Return (X, Y) of the center of cell containing provided text 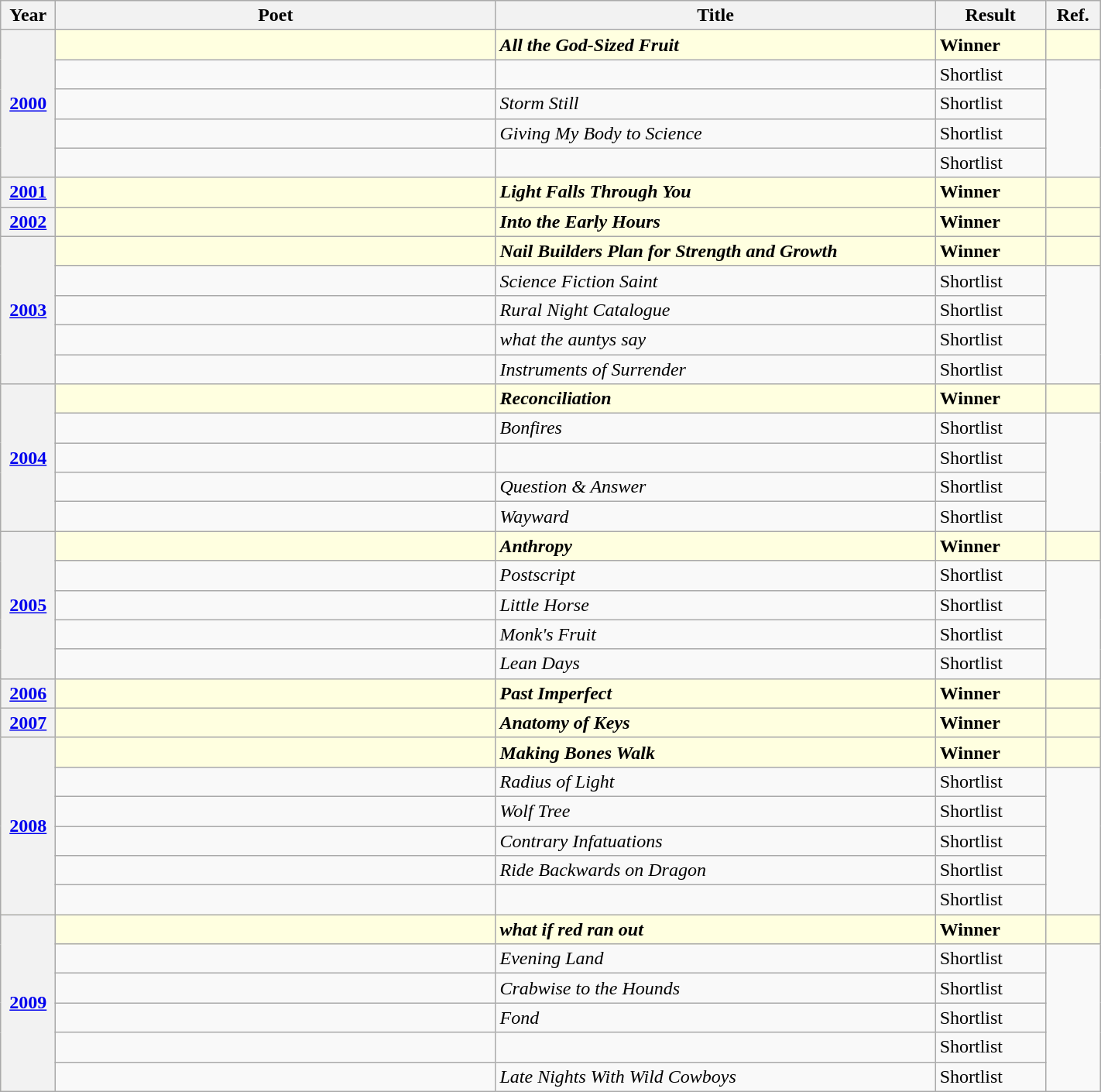
2008 (28, 826)
Anthropy (715, 546)
Giving My Body to Science (715, 133)
Light Falls Through You (715, 192)
2005 (28, 605)
Result (990, 15)
Into the Early Hours (715, 221)
Storm Still (715, 104)
2003 (28, 310)
what if red ran out (715, 929)
Radius of Light (715, 781)
Ride Backwards on Dragon (715, 871)
Late Nights With Wild Cowboys (715, 1077)
All the God-Sized Fruit (715, 45)
2006 (28, 693)
Wayward (715, 517)
Nail Builders Plan for Strength and Growth (715, 251)
Evening Land (715, 959)
Title (715, 15)
Making Bones Walk (715, 752)
Postscript (715, 575)
2001 (28, 192)
Monk's Fruit (715, 634)
Past Imperfect (715, 693)
Reconciliation (715, 399)
Question & Answer (715, 487)
Fond (715, 1018)
Rural Night Catalogue (715, 310)
Contrary Infatuations (715, 840)
Instruments of Surrender (715, 369)
Anatomy of Keys (715, 723)
2002 (28, 221)
Wolf Tree (715, 811)
2004 (28, 458)
Crabwise to the Hounds (715, 988)
2000 (28, 104)
Science Fiction Saint (715, 280)
Bonfires (715, 428)
Lean Days (715, 664)
Little Horse (715, 605)
2007 (28, 723)
2009 (28, 1003)
Year (28, 15)
Poet (276, 15)
what the auntys say (715, 339)
Ref. (1073, 15)
